From the cell containing the given text, extract its center point as (x, y) coordinate. 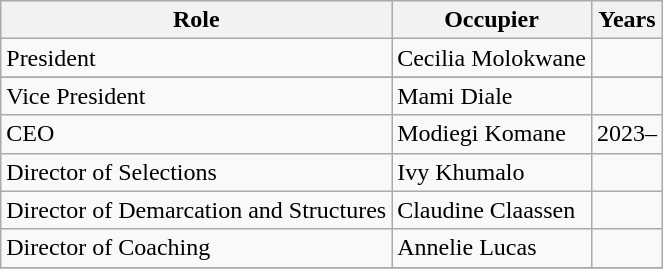
Role (196, 20)
Claudine Claassen (492, 210)
Modiegi Komane (492, 134)
Ivy Khumalo (492, 172)
President (196, 58)
Director of Selections (196, 172)
Mami Diale (492, 96)
CEO (196, 134)
Annelie Lucas (492, 248)
Director of Coaching (196, 248)
Cecilia Molokwane (492, 58)
Years (626, 20)
Vice President (196, 96)
2023– (626, 134)
Director of Demarcation and Structures (196, 210)
Occupier (492, 20)
